Extract the (x, y) coordinate from the center of the cell holding the provided text.  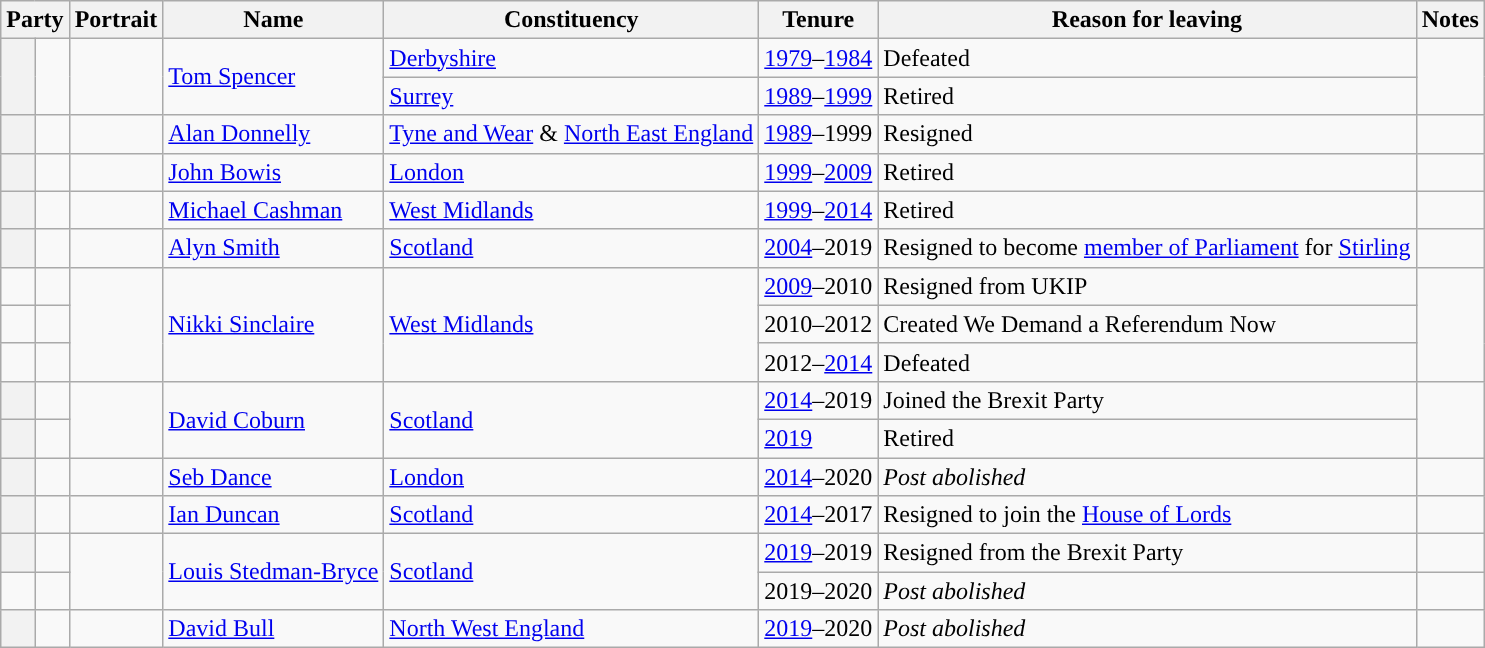
Joined the Brexit Party (1147, 400)
2014–2020 (818, 477)
Alan Donnelly (274, 134)
Alyn Smith (274, 248)
Tom Spencer (274, 77)
Created We Demand a Referendum Now (1147, 324)
David Coburn (274, 419)
2009–2010 (818, 286)
1979–1984 (818, 58)
2010–2012 (818, 324)
Constituency (572, 20)
2004–2019 (818, 248)
Seb Dance (274, 477)
John Bowis (274, 172)
Resigned to join the House of Lords (1147, 515)
Tenure (818, 20)
Party (35, 20)
Louis Stedman-Bryce (274, 572)
Resigned (1147, 134)
Tyne and Wear & North East England (572, 134)
1999–2009 (818, 172)
Notes (1450, 20)
1999–2014 (818, 210)
2014–2017 (818, 515)
David Bull (274, 629)
Resigned from the Brexit Party (1147, 553)
Surrey (572, 96)
Michael Cashman (274, 210)
North West England (572, 629)
Derbyshire (572, 58)
Portrait (116, 20)
2019–2019 (818, 553)
Resigned to become member of Parliament for Stirling (1147, 248)
2014–2019 (818, 400)
2012–2014 (818, 362)
Name (274, 20)
2019 (818, 438)
Resigned from UKIP (1147, 286)
Nikki Sinclaire (274, 324)
Ian Duncan (274, 515)
Reason for leaving (1147, 20)
